Provide the (X, Y) coordinate of the cell's center where the given text is located.  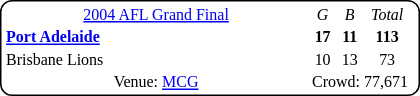
Brisbane Lions (156, 60)
113 (388, 37)
Port Adelaide (156, 37)
Venue: MCG (156, 82)
13 (350, 60)
B (350, 14)
Crowd: 77,671 (360, 82)
G (323, 14)
2004 AFL Grand Final (156, 14)
11 (350, 37)
Total (388, 14)
17 (323, 37)
10 (323, 60)
73 (388, 60)
